Determine the [X, Y] coordinate at the center of the cell enclosing the given text.  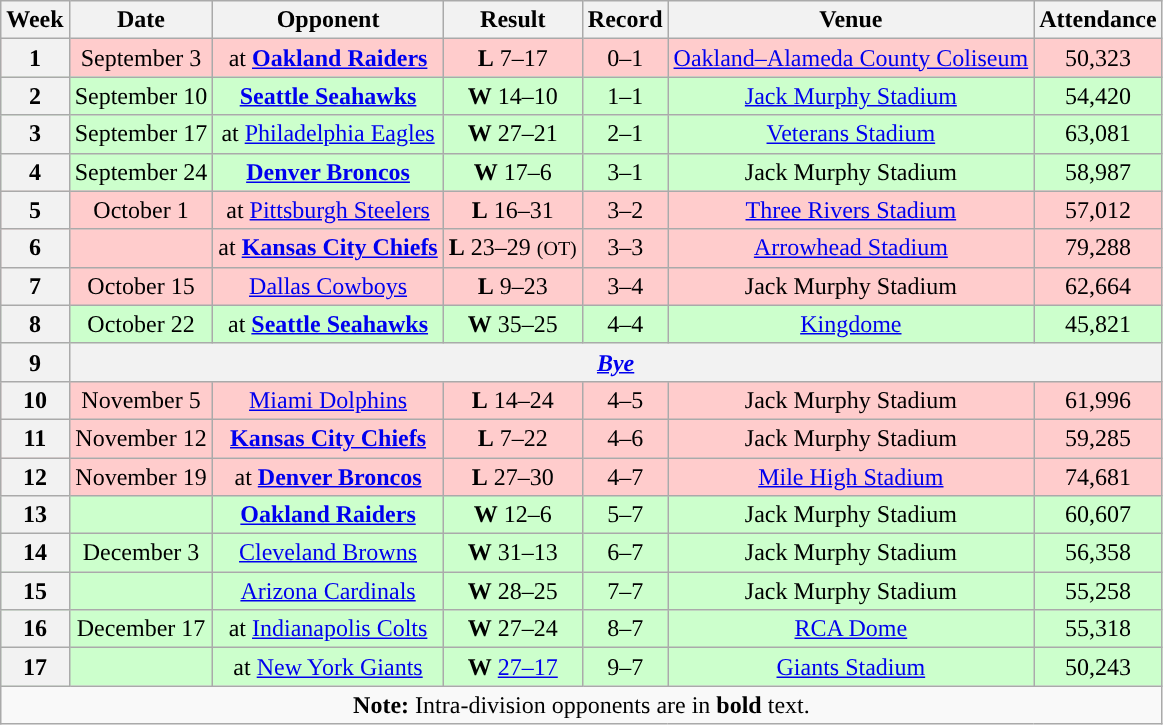
Result [512, 20]
Arizona Cardinals [328, 591]
10 [35, 400]
at Seattle Seahawks [328, 324]
17 [35, 667]
Dallas Cowboys [328, 286]
60,607 [1098, 515]
4–6 [625, 438]
Denver Broncos [328, 172]
15 [35, 591]
4–7 [625, 477]
at New York Giants [328, 667]
L 9–23 [512, 286]
58,987 [1098, 172]
11 [35, 438]
W 31–13 [512, 553]
Date [141, 20]
Giants Stadium [851, 667]
W 27–17 [512, 667]
3–2 [625, 210]
Note: Intra-division opponents are in bold text. [582, 705]
56,358 [1098, 553]
1–1 [625, 96]
7–7 [625, 591]
L 14–24 [512, 400]
13 [35, 515]
September 17 [141, 134]
September 24 [141, 172]
November 19 [141, 477]
5–7 [625, 515]
0–1 [625, 58]
55,318 [1098, 629]
Miami Dolphins [328, 400]
September 3 [141, 58]
1 [35, 58]
Attendance [1098, 20]
50,323 [1098, 58]
L 16–31 [512, 210]
9–7 [625, 667]
W 27–21 [512, 134]
Venue [851, 20]
December 17 [141, 629]
2–1 [625, 134]
at Indianapolis Colts [328, 629]
Oakland–Alameda County Coliseum [851, 58]
at Kansas City Chiefs [328, 248]
RCA Dome [851, 629]
14 [35, 553]
6 [35, 248]
4–4 [625, 324]
8 [35, 324]
Cleveland Browns [328, 553]
W 27–24 [512, 629]
at Denver Broncos [328, 477]
W 28–25 [512, 591]
Opponent [328, 20]
79,288 [1098, 248]
Kingdome [851, 324]
8–7 [625, 629]
November 12 [141, 438]
October 1 [141, 210]
Record [625, 20]
Veterans Stadium [851, 134]
2 [35, 96]
3–1 [625, 172]
74,681 [1098, 477]
Kansas City Chiefs [328, 438]
62,664 [1098, 286]
October 22 [141, 324]
16 [35, 629]
Three Rivers Stadium [851, 210]
54,420 [1098, 96]
9 [35, 362]
50,243 [1098, 667]
59,285 [1098, 438]
3–4 [625, 286]
W 17–6 [512, 172]
W 14–10 [512, 96]
Week [35, 20]
December 3 [141, 553]
Bye [616, 362]
W 12–6 [512, 515]
W 35–25 [512, 324]
Mile High Stadium [851, 477]
Oakland Raiders [328, 515]
Seattle Seahawks [328, 96]
September 10 [141, 96]
L 23–29 (OT) [512, 248]
3 [35, 134]
at Oakland Raiders [328, 58]
L 7–17 [512, 58]
6–7 [625, 553]
Arrowhead Stadium [851, 248]
57,012 [1098, 210]
3–3 [625, 248]
12 [35, 477]
November 5 [141, 400]
7 [35, 286]
63,081 [1098, 134]
5 [35, 210]
October 15 [141, 286]
55,258 [1098, 591]
4 [35, 172]
4–5 [625, 400]
at Pittsburgh Steelers [328, 210]
L 7–22 [512, 438]
45,821 [1098, 324]
61,996 [1098, 400]
at Philadelphia Eagles [328, 134]
L 27–30 [512, 477]
